Search for the cell housing the specified text and yield its (X, Y) center coordinate. 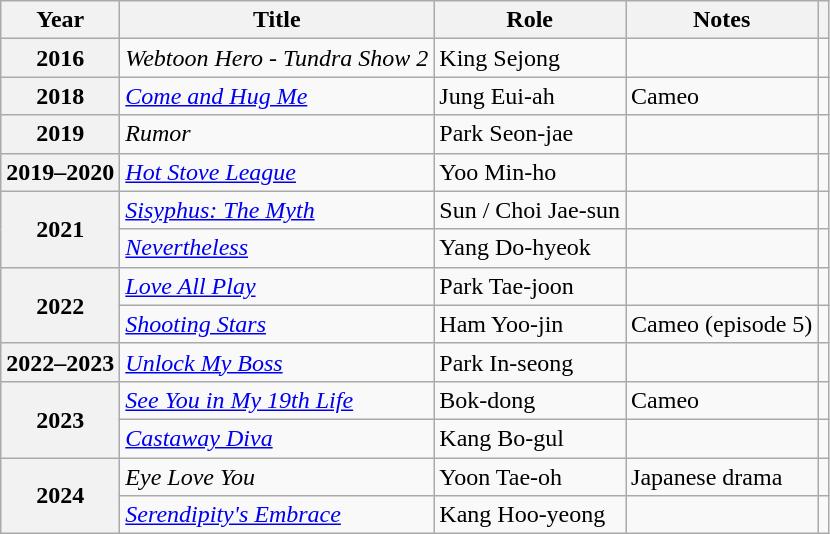
Cameo (episode 5) (722, 324)
Sun / Choi Jae-sun (530, 210)
Notes (722, 20)
Love All Play (277, 286)
Come and Hug Me (277, 96)
Title (277, 20)
Park Seon-jae (530, 134)
2022 (60, 305)
Nevertheless (277, 248)
2018 (60, 96)
Unlock My Boss (277, 362)
Kang Bo-gul (530, 438)
2019 (60, 134)
Hot Stove League (277, 172)
Role (530, 20)
Eye Love You (277, 477)
Ham Yoo-jin (530, 324)
Yoon Tae-oh (530, 477)
Jung Eui-ah (530, 96)
Bok-dong (530, 400)
Park Tae-joon (530, 286)
Serendipity's Embrace (277, 515)
2024 (60, 496)
King Sejong (530, 58)
See You in My 19th Life (277, 400)
Kang Hoo-yeong (530, 515)
Park In-seong (530, 362)
2022–2023 (60, 362)
Rumor (277, 134)
Webtoon Hero - Tundra Show 2 (277, 58)
2023 (60, 419)
Yoo Min-ho (530, 172)
Shooting Stars (277, 324)
Castaway Diva (277, 438)
Year (60, 20)
Sisyphus: The Myth (277, 210)
2019–2020 (60, 172)
2016 (60, 58)
2021 (60, 229)
Yang Do-hyeok (530, 248)
Japanese drama (722, 477)
